Determine the (x, y) coordinate at the center of the cell enclosing the given text.  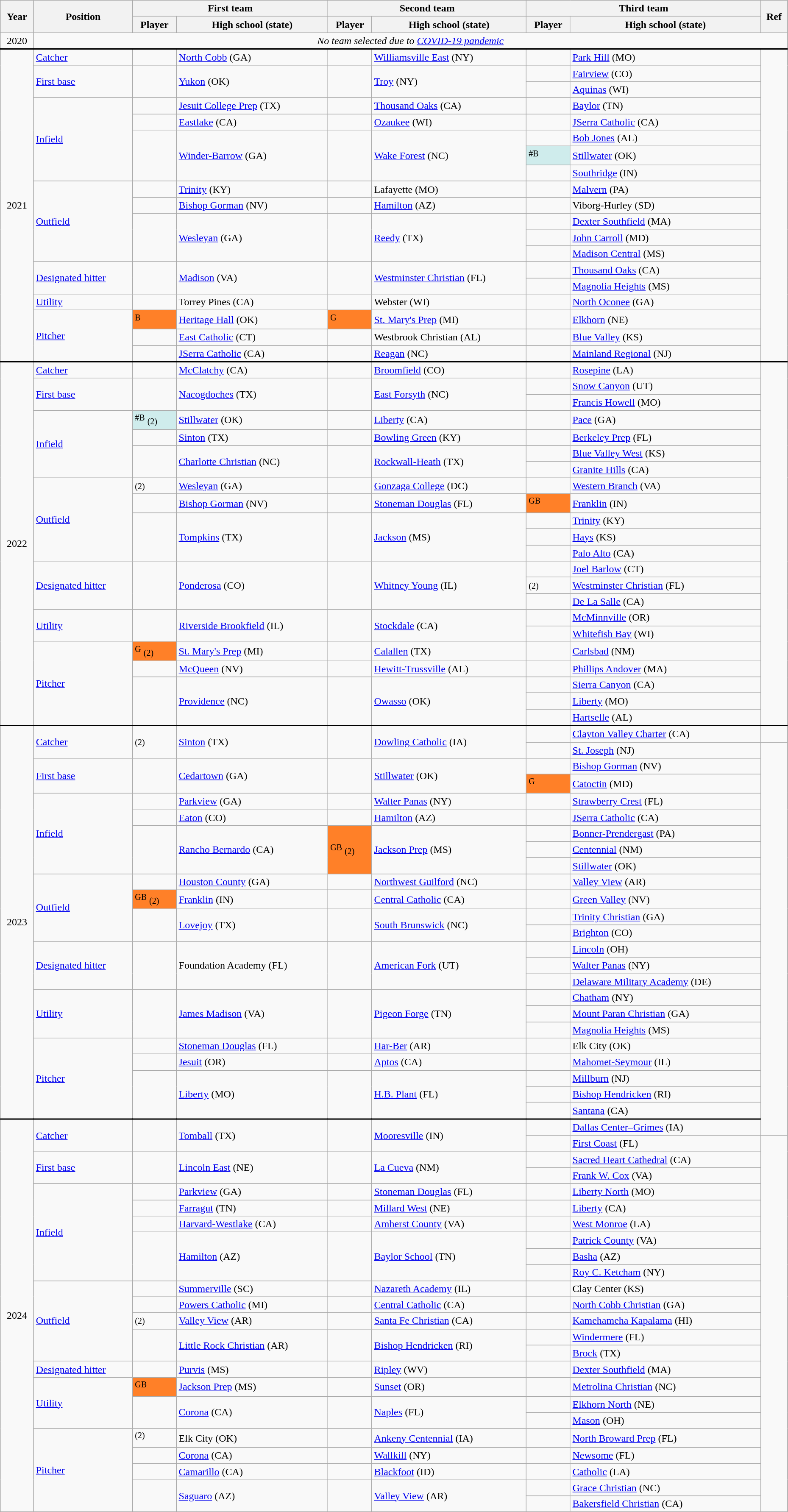
Jackson (MS) (449, 537)
#B (549, 156)
Western Branch (VA) (665, 486)
Joel Barlow (CT) (665, 569)
Malvern (PA) (665, 189)
Mooresville (IN) (449, 1135)
John Carroll (MD) (665, 238)
Blue Valley West (KS) (665, 454)
Roy C. Ketcham (NY) (665, 1273)
Har-Ber (AR) (449, 1046)
Snow Canyon (UT) (665, 386)
Park Hill (MO) (665, 58)
Catoctin (MD) (665, 784)
Palo Alto (CA) (665, 553)
Sacred Heart Cathedral (CA) (665, 1160)
Troy (NY) (449, 81)
American Fork (UT) (449, 965)
Pigeon Forge (TN) (449, 1014)
Millburn (NJ) (665, 1078)
Berkeley Prep (FL) (665, 437)
Grace Christian (NC) (665, 1488)
Hays (KS) (665, 537)
North Cobb Christian (GA) (665, 1305)
Green Valley (NV) (665, 899)
St. Joseph (NJ) (665, 750)
Charlotte Christian (NC) (252, 462)
Dowling Catholic (IA) (449, 742)
Hartselle (AL) (665, 717)
Viborg-Hurley (SD) (665, 205)
Reagan (NC) (449, 354)
Whitney Young (IL) (449, 585)
Metrolina Christian (NC) (665, 1387)
Ripley (WV) (449, 1369)
Clay Center (KS) (665, 1289)
Lincoln East (NE) (252, 1168)
Year (17, 17)
Sunset (OR) (449, 1387)
East Catholic (CT) (252, 337)
Kamehameha Kapalama (HI) (665, 1321)
Harvard-Westlake (CA) (252, 1224)
Yukon (OK) (252, 81)
Pace (GA) (665, 420)
Cedartown (GA) (252, 776)
First team (231, 8)
2021 (17, 206)
Catholic (LA) (665, 1472)
Baylor (TN) (665, 106)
Frank W. Cox (VA) (665, 1176)
Bowling Green (KY) (449, 437)
Ozaukee (WI) (449, 122)
Torrey Pines (CA) (252, 302)
Brock (TX) (665, 1353)
McQueen (NV) (252, 669)
Trinity Christian (GA) (665, 917)
Northwest Guilford (NC) (449, 882)
Heritage Hall (OK) (252, 320)
Bob Jones (AL) (665, 138)
Chatham (NY) (665, 997)
Farragut (TN) (252, 1208)
2020 (17, 41)
Blue Valley (KS) (665, 337)
B (154, 320)
Purvis (MS) (252, 1369)
G (2) (154, 651)
Delaware Military Academy (DE) (665, 981)
Carlsbad (NM) (665, 651)
Jesuit (OR) (252, 1062)
South Brunswick (NC) (449, 925)
No team selected due to COVID-19 pandemic (410, 41)
Lafayette (MO) (449, 189)
Mason (OH) (665, 1420)
Sierra Canyon (CA) (665, 685)
Webster (WI) (449, 302)
Amherst County (VA) (449, 1224)
Eaton (CO) (252, 817)
Windermere (FL) (665, 1337)
Mahomet-Seymour (IL) (665, 1062)
Riverside Brookfield (IL) (252, 626)
Liberty North (MO) (665, 1192)
Elkhorn (NE) (665, 320)
Owasso (OK) (449, 701)
James Madison (VA) (252, 1014)
Westbrook Christian (AL) (449, 337)
North Cobb (GA) (252, 58)
Madison Central (MS) (665, 254)
Tompkins (TX) (252, 537)
McClatchy (CA) (252, 370)
Eastlake (CA) (252, 122)
2022 (17, 543)
Millard West (NE) (449, 1208)
Granite Hills (CA) (665, 470)
Blackfoot (ID) (449, 1472)
Francis Howell (MO) (665, 402)
Baylor School (TN) (449, 1256)
Clayton Valley Charter (CA) (665, 734)
Whitefish Bay (WI) (665, 634)
Position (83, 17)
Nacogdoches (TX) (252, 394)
La Cueva (NM) (449, 1168)
Madison (VA) (252, 278)
Dallas Center–Grimes (IA) (665, 1128)
Rancho Bernardo (CA) (252, 849)
Mount Paran Christian (GA) (665, 1014)
Brighton (CO) (665, 933)
Fairview (CO) (665, 73)
Lincoln (OH) (665, 949)
Rosepine (LA) (665, 370)
Ref (774, 17)
Aquinas (WI) (665, 90)
Williamsville East (NY) (449, 58)
Southridge (IN) (665, 173)
2023 (17, 922)
2024 (17, 1316)
Lovejoy (TX) (252, 925)
Wake Forest (NC) (449, 156)
Mainland Regional (NJ) (665, 354)
Providence (NC) (252, 701)
#B (2) (154, 420)
Powers Catholic (MI) (252, 1305)
North Oconee (GA) (665, 302)
Centennial (NM) (665, 849)
Aptos (CA) (449, 1062)
Hewitt-Trussville (AL) (449, 669)
Summerville (SC) (252, 1289)
Rockwall-Heath (TX) (449, 462)
Calallen (TX) (449, 651)
Wallkill (NY) (449, 1456)
Newsome (FL) (665, 1456)
Ankeny Centennial (IA) (449, 1438)
Patrick County (VA) (665, 1240)
Camarillo (CA) (252, 1472)
De La Salle (CA) (665, 601)
Jesuit College Prep (TX) (252, 106)
Saguaro (AZ) (252, 1496)
Phillips Andover (MA) (665, 669)
Broomfield (CO) (449, 370)
North Broward Prep (FL) (665, 1438)
Tomball (TX) (252, 1135)
Basha (AZ) (665, 1256)
Elkhorn North (NE) (665, 1404)
Reedy (TX) (449, 238)
H.B. Plant (FL) (449, 1094)
McMinnville (OR) (665, 618)
Stockdale (CA) (449, 626)
Houston County (GA) (252, 882)
Ponderosa (CO) (252, 585)
Little Rock Christian (AR) (252, 1345)
Foundation Academy (FL) (252, 965)
Santana (CA) (665, 1111)
Bonner-Prendergast (PA) (665, 833)
Third team (643, 8)
First Coast (FL) (665, 1144)
Second team (427, 8)
West Monroe (LA) (665, 1224)
Strawberry Crest (FL) (665, 801)
Santa Fe Christian (CA) (449, 1321)
Naples (FL) (449, 1412)
East Forsyth (NC) (449, 394)
Winder-Barrow (GA) (252, 156)
Bakersfield Christian (CA) (665, 1504)
Gonzaga College (DC) (449, 486)
Nazareth Academy (IL) (449, 1289)
